Pinpoint the cell where the given text exists, returning its [x, y] midpoint coordinate. 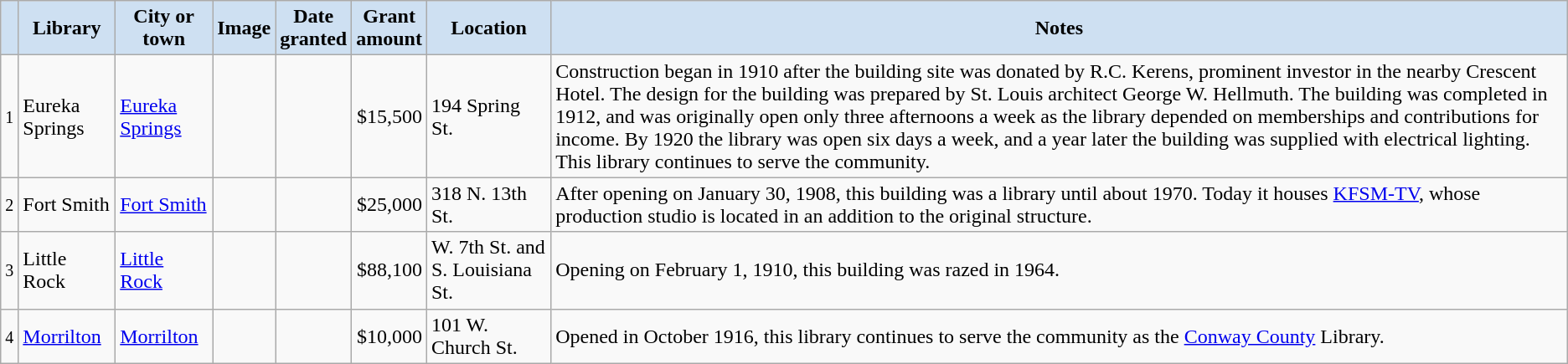
City ortown [164, 28]
Library [67, 28]
101 W. Church St. [488, 336]
1 [10, 116]
Dategranted [313, 28]
4 [10, 336]
W. 7th St. and S. Louisiana St. [488, 270]
194 Spring St. [488, 116]
$10,000 [389, 336]
Image [245, 28]
$25,000 [389, 204]
Grantamount [389, 28]
$15,500 [389, 116]
2 [10, 204]
Location [488, 28]
Opened in October 1916, this library continues to serve the community as the Conway County Library. [1060, 336]
Notes [1060, 28]
Opening on February 1, 1910, this building was razed in 1964. [1060, 270]
$88,100 [389, 270]
318 N. 13th St. [488, 204]
3 [10, 270]
